Pinpoint the cell where the given text exists, returning its (X, Y) midpoint coordinate. 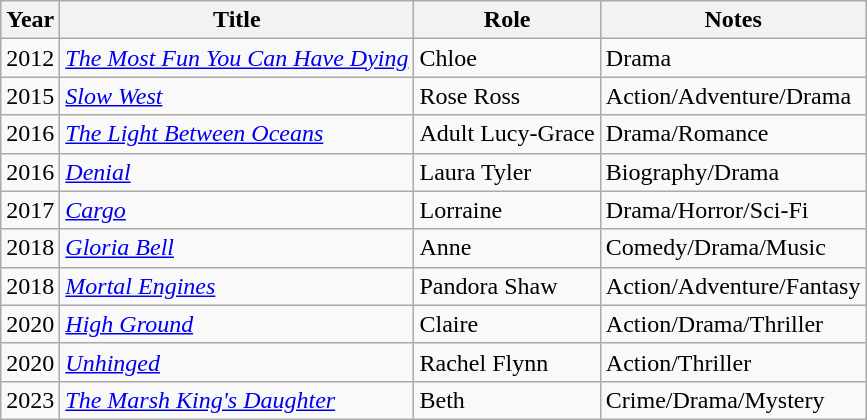
Drama/Romance (733, 134)
Lorraine (507, 210)
Mortal Engines (237, 286)
Role (507, 20)
Pandora Shaw (507, 286)
Gloria Bell (237, 248)
Beth (507, 400)
Unhinged (237, 362)
Title (237, 20)
The Most Fun You Can Have Dying (237, 58)
The Light Between Oceans (237, 134)
Slow West (237, 96)
2012 (30, 58)
Crime/Drama/Mystery (733, 400)
High Ground (237, 324)
Drama/Horror/Sci-Fi (733, 210)
Chloe (507, 58)
Denial (237, 172)
Adult Lucy-Grace (507, 134)
Comedy/Drama/Music (733, 248)
The Marsh King's Daughter (237, 400)
Laura Tyler (507, 172)
2017 (30, 210)
Notes (733, 20)
Biography/Drama (733, 172)
Drama (733, 58)
Action/Adventure/Drama (733, 96)
Action/Adventure/Fantasy (733, 286)
Action/Thriller (733, 362)
Action/Drama/Thriller (733, 324)
2015 (30, 96)
Anne (507, 248)
Year (30, 20)
2023 (30, 400)
Cargo (237, 210)
Rachel Flynn (507, 362)
Claire (507, 324)
Rose Ross (507, 96)
